Return (X, Y) of the center of cell containing provided text 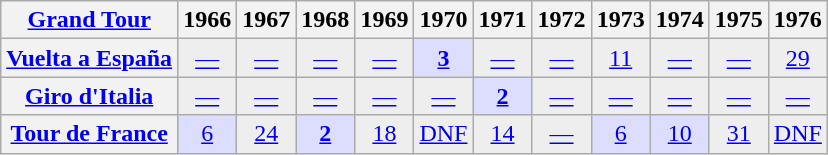
1976 (798, 20)
3 (444, 58)
31 (738, 134)
1975 (738, 20)
1966 (208, 20)
1967 (266, 20)
Giro d'Italia (90, 96)
1974 (680, 20)
Tour de France (90, 134)
1968 (326, 20)
11 (620, 58)
10 (680, 134)
1973 (620, 20)
Grand Tour (90, 20)
24 (266, 134)
1969 (384, 20)
1970 (444, 20)
1971 (502, 20)
18 (384, 134)
1972 (562, 20)
Vuelta a España (90, 58)
29 (798, 58)
14 (502, 134)
